Provide the (X, Y) coordinate of the cell's center where the given text is located.  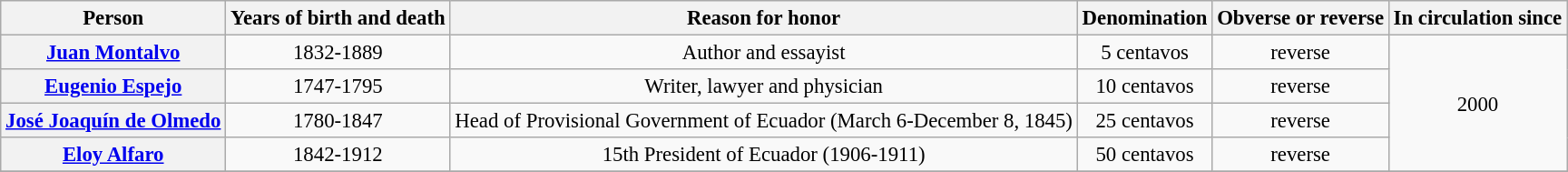
1832-1889 (338, 53)
50 centavos (1145, 155)
10 centavos (1145, 86)
Years of birth and death (338, 18)
15th President of Ecuador (1906-1911) (764, 155)
Writer, lawyer and physician (764, 86)
5 centavos (1145, 53)
Obverse or reverse (1300, 18)
Reason for honor (764, 18)
Eloy Alfaro (113, 155)
José Joaquín de Olmedo (113, 121)
In circulation since (1477, 18)
Head of Provisional Government of Ecuador (March 6-December 8, 1845) (764, 121)
Eugenio Espejo (113, 86)
2000 (1477, 104)
Person (113, 18)
1747-1795 (338, 86)
1780-1847 (338, 121)
Author and essayist (764, 53)
Denomination (1145, 18)
1842-1912 (338, 155)
Juan Montalvo (113, 53)
25 centavos (1145, 121)
